For the text-containing cell, return its midpoint in [x, y] coordinate format. 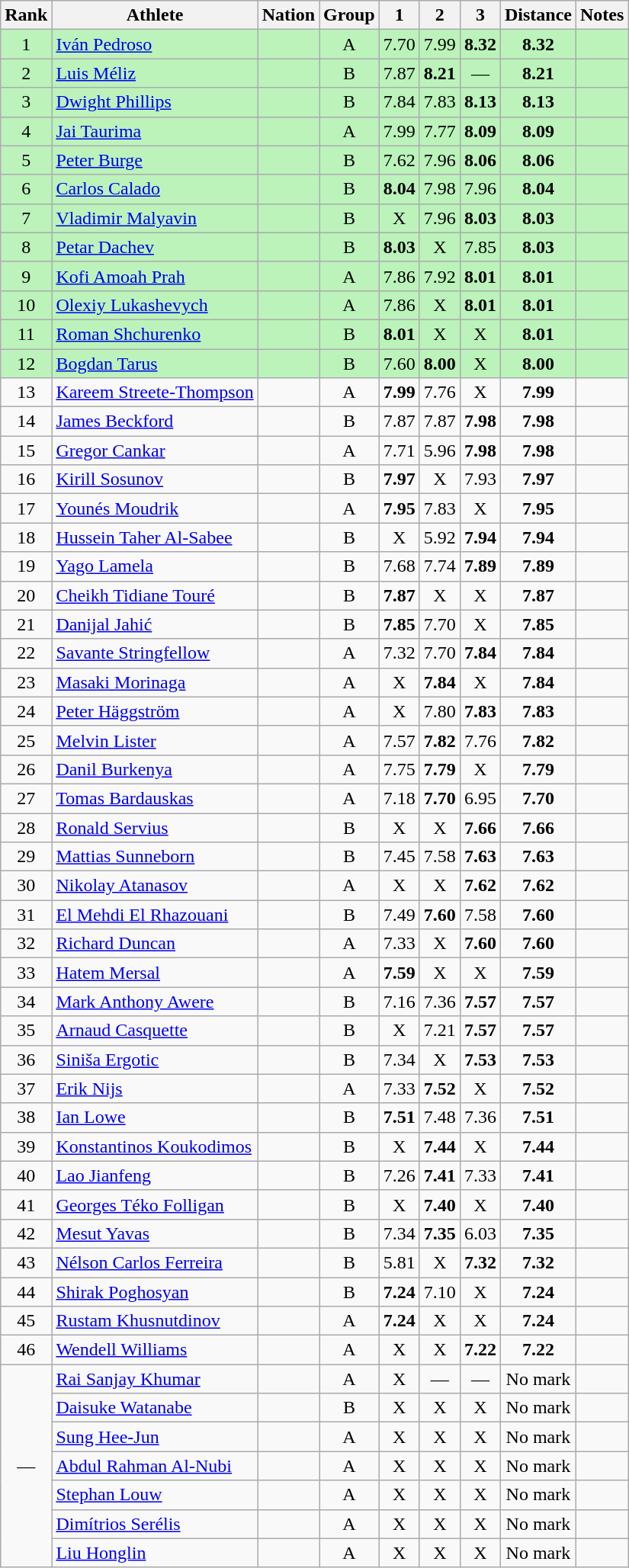
Ronald Servius [155, 827]
Danijal Jahić [155, 624]
Group [349, 15]
Notes [602, 15]
12 [26, 364]
7.18 [400, 798]
23 [26, 682]
41 [26, 1204]
Dwight Phillips [155, 102]
42 [26, 1233]
Luis Méliz [155, 73]
21 [26, 624]
4 [26, 131]
36 [26, 1060]
Shirak Poghosyan [155, 1292]
39 [26, 1146]
15 [26, 451]
Rai Sanjay Khumar [155, 1379]
Mesut Yavas [155, 1233]
6.03 [480, 1233]
Younés Moudrik [155, 508]
Lao Jianfeng [155, 1175]
Arnaud Casquette [155, 1031]
45 [26, 1321]
40 [26, 1175]
Nation [288, 15]
Stephan Louw [155, 1495]
El Mehdi El Rhazouani [155, 915]
28 [26, 827]
Kofi Amoah Prah [155, 276]
33 [26, 973]
11 [26, 334]
Danil Burkenya [155, 769]
7.75 [400, 769]
7.45 [400, 857]
Sung Hee-Jun [155, 1437]
43 [26, 1262]
9 [26, 276]
22 [26, 653]
30 [26, 886]
19 [26, 566]
Vladimir Malyavin [155, 218]
5.92 [439, 537]
26 [26, 769]
7.68 [400, 566]
Mark Anthony Awere [155, 1002]
Gregor Cankar [155, 451]
38 [26, 1117]
Peter Häggström [155, 711]
Siniša Ergotic [155, 1060]
13 [26, 393]
Bogdan Tarus [155, 364]
Iván Pedroso [155, 44]
Mattias Sunneborn [155, 857]
37 [26, 1089]
7.48 [439, 1117]
29 [26, 857]
Petar Dachev [155, 247]
27 [26, 798]
Dimítrios Serélis [155, 1524]
17 [26, 508]
Wendell Williams [155, 1350]
7.80 [439, 711]
7 [26, 218]
James Beckford [155, 422]
7.21 [439, 1031]
10 [26, 305]
7.26 [400, 1175]
Abdul Rahman Al-Nubi [155, 1466]
Tomas Bardauskas [155, 798]
Liu Honglin [155, 1553]
7.92 [439, 276]
Rustam Khusnutdinov [155, 1321]
Jai Taurima [155, 131]
5 [26, 160]
7.74 [439, 566]
Nélson Carlos Ferreira [155, 1262]
Georges Téko Folligan [155, 1204]
34 [26, 1002]
Yago Lamela [155, 566]
35 [26, 1031]
16 [26, 479]
Hatem Mersal [155, 973]
Konstantinos Koukodimos [155, 1146]
32 [26, 944]
6 [26, 189]
7.10 [439, 1292]
7.93 [480, 479]
Nikolay Atanasov [155, 886]
8 [26, 247]
Ian Lowe [155, 1117]
Distance [538, 15]
Athlete [155, 15]
46 [26, 1350]
31 [26, 915]
Peter Burge [155, 160]
24 [26, 711]
7.49 [400, 915]
Richard Duncan [155, 944]
20 [26, 595]
18 [26, 537]
Masaki Morinaga [155, 682]
Kirill Sosunov [155, 479]
7.16 [400, 1002]
Kareem Streete-Thompson [155, 393]
Cheikh Tidiane Touré [155, 595]
Rank [26, 15]
44 [26, 1292]
25 [26, 740]
Carlos Calado [155, 189]
Roman Shchurenko [155, 334]
7.77 [439, 131]
Olexiy Lukashevych [155, 305]
5.81 [400, 1262]
5.96 [439, 451]
6.95 [480, 798]
14 [26, 422]
Savante Stringfellow [155, 653]
7.71 [400, 451]
Erik Nijs [155, 1089]
Hussein Taher Al-Sabee [155, 537]
Melvin Lister [155, 740]
Daisuke Watanabe [155, 1408]
